Capture the cell that displays the provided text and extract its [x, y] central coordinate. 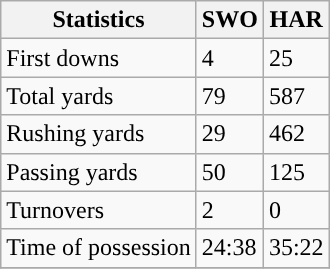
24:38 [230, 248]
SWO [230, 20]
Time of possession [99, 248]
HAR [296, 20]
Total yards [99, 96]
Turnovers [99, 210]
25 [296, 58]
Statistics [99, 20]
4 [230, 58]
Rushing yards [99, 134]
First downs [99, 58]
0 [296, 210]
Passing yards [99, 172]
79 [230, 96]
35:22 [296, 248]
2 [230, 210]
29 [230, 134]
587 [296, 96]
462 [296, 134]
50 [230, 172]
125 [296, 172]
